Extract the (x, y) coordinate from the center of the cell holding the provided text.  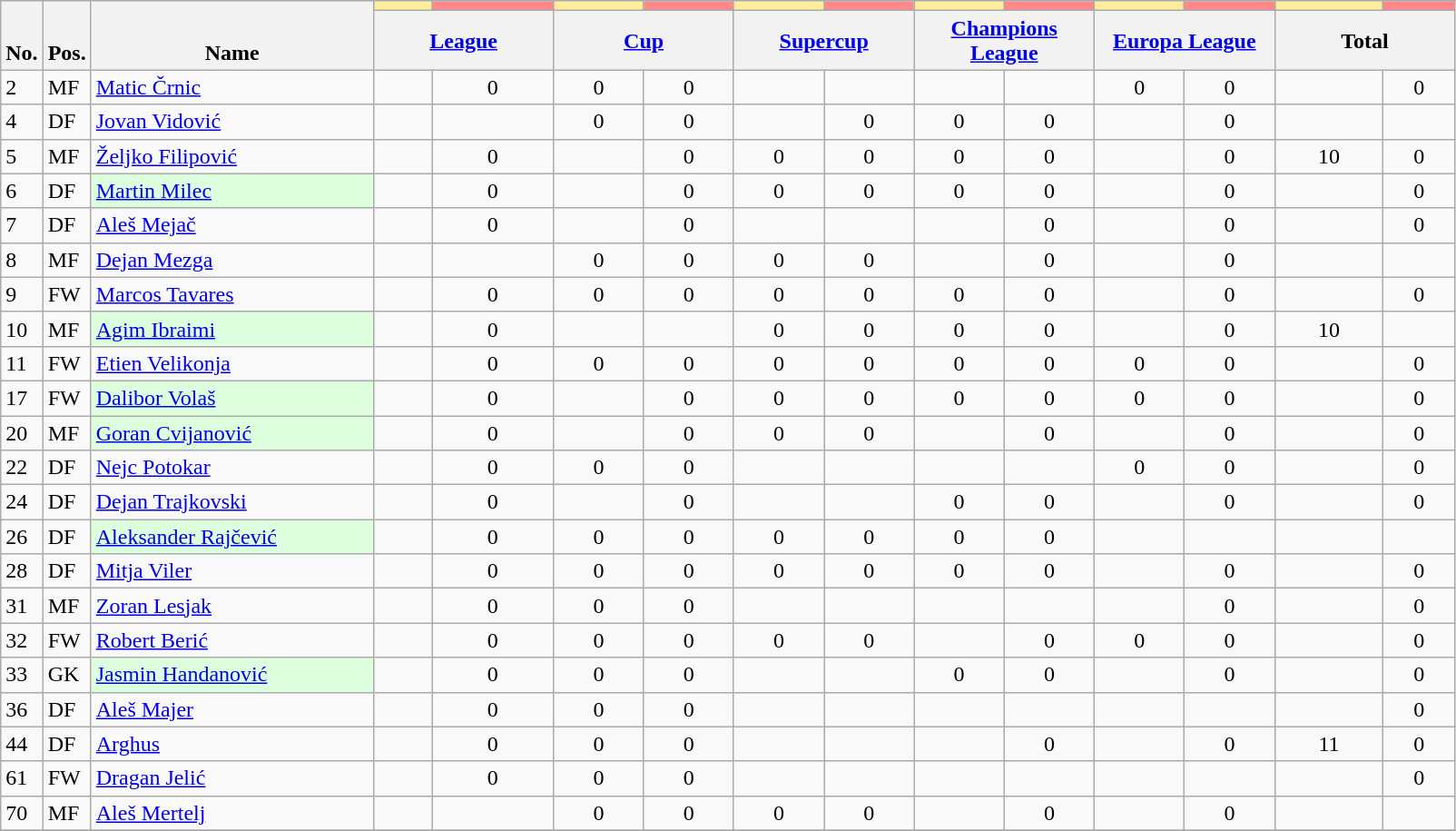
33 (22, 675)
Total (1365, 40)
League (463, 40)
4 (22, 122)
36 (22, 709)
Željko Filipović (232, 156)
20 (22, 433)
Nejc Potokar (232, 468)
No. (22, 35)
Aleš Majer (232, 709)
22 (22, 468)
Aleš Mejač (232, 225)
28 (22, 571)
Robert Berić (232, 640)
Dejan Mezga (232, 260)
Martin Milec (232, 191)
Marcos Tavares (232, 294)
24 (22, 502)
Dalibor Volaš (232, 398)
8 (22, 260)
Agim Ibraimi (232, 329)
5 (22, 156)
Supercup (824, 40)
Dejan Trajkovski (232, 502)
26 (22, 537)
Europa League (1185, 40)
Aleksander Rajčević (232, 537)
Matic Črnic (232, 87)
Champions League (1004, 40)
Zoran Lesjak (232, 606)
Aleš Mertelj (232, 813)
Pos. (67, 35)
2 (22, 87)
Dragan Jelić (232, 778)
Arghus (232, 744)
Mitja Viler (232, 571)
Etien Velikonja (232, 363)
Name (232, 35)
Cup (644, 40)
7 (22, 225)
61 (22, 778)
70 (22, 813)
32 (22, 640)
31 (22, 606)
44 (22, 744)
17 (22, 398)
9 (22, 294)
6 (22, 191)
Jasmin Handanović (232, 675)
Goran Cvijanović (232, 433)
GK (67, 675)
Jovan Vidović (232, 122)
